Return (x, y) of the center of cell containing provided text 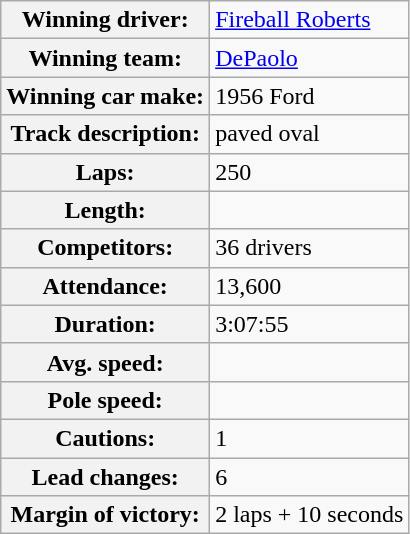
DePaolo (310, 58)
13,600 (310, 286)
36 drivers (310, 248)
Margin of victory: (106, 515)
2 laps + 10 seconds (310, 515)
3:07:55 (310, 324)
paved oval (310, 134)
Fireball Roberts (310, 20)
Attendance: (106, 286)
Winning car make: (106, 96)
Laps: (106, 172)
Lead changes: (106, 477)
Cautions: (106, 438)
Winning team: (106, 58)
Competitors: (106, 248)
Pole speed: (106, 400)
Avg. speed: (106, 362)
Duration: (106, 324)
6 (310, 477)
Winning driver: (106, 20)
250 (310, 172)
Length: (106, 210)
1956 Ford (310, 96)
1 (310, 438)
Track description: (106, 134)
